Provide the [x, y] coordinate of the cell's center where the given text is located.  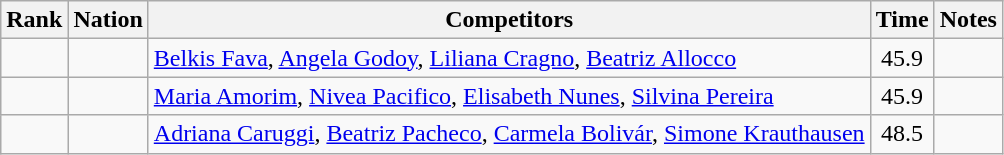
Nation [108, 20]
Rank [34, 20]
Time [902, 20]
48.5 [902, 134]
Belkis Fava, Angela Godoy, Liliana Cragno, Beatriz Allocco [509, 58]
Notes [968, 20]
Competitors [509, 20]
Maria Amorim, Nivea Pacifico, Elisabeth Nunes, Silvina Pereira [509, 96]
Adriana Caruggi, Beatriz Pacheco, Carmela Bolivár, Simone Krauthausen [509, 134]
